Pinpoint the cell where the given text exists, returning its (X, Y) midpoint coordinate. 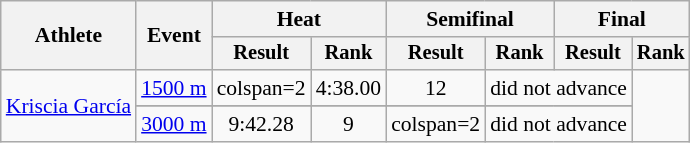
Semifinal (470, 19)
Event (174, 36)
3000 m (174, 124)
12 (436, 88)
Heat (300, 19)
Kriscia García (68, 106)
Athlete (68, 36)
9 (348, 124)
Final (622, 19)
9:42.28 (262, 124)
4:38.00 (348, 88)
1500 m (174, 88)
